Find where the given text appears and provide that cell's center as [x, y] coordinate. 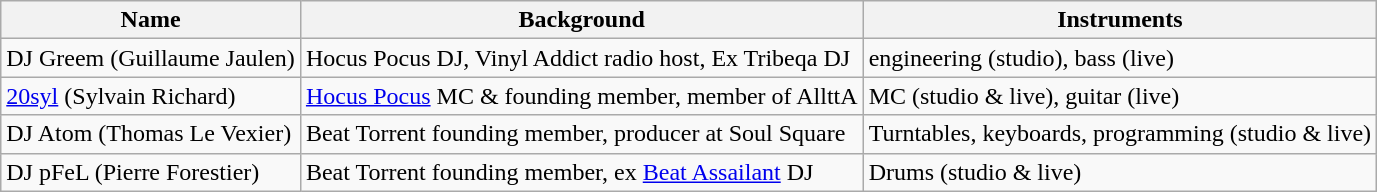
Background [582, 20]
Beat Torrent founding member, producer at Soul Square [582, 134]
DJ pFeL (Pierre Forestier) [151, 172]
Drums (studio & live) [1120, 172]
Hocus Pocus MC & founding member, member of AllttA [582, 96]
Turntables, keyboards, programming (studio & live) [1120, 134]
Name [151, 20]
20syl (Sylvain Richard) [151, 96]
MC (studio & live), guitar (live) [1120, 96]
Hocus Pocus DJ, Vinyl Addict radio host, Ex Tribeqa DJ [582, 58]
engineering (studio), bass (live) [1120, 58]
DJ Greem (Guillaume Jaulen) [151, 58]
DJ Atom (Thomas Le Vexier) [151, 134]
Beat Torrent founding member, ex Beat Assailant DJ [582, 172]
Instruments [1120, 20]
